Determine the [X, Y] coordinate at the center of the cell enclosing the given text.  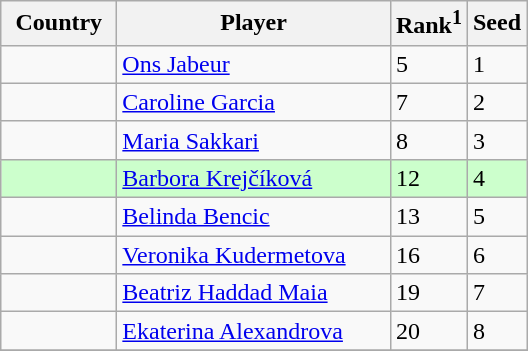
Beatriz Haddad Maia [254, 293]
Barbora Krejčíková [254, 178]
Maria Sakkari [254, 140]
Ons Jabeur [254, 64]
Veronika Kudermetova [254, 255]
Caroline Garcia [254, 102]
Belinda Bencic [254, 217]
3 [496, 140]
Player [254, 24]
Seed [496, 24]
4 [496, 178]
Country [59, 24]
Ekaterina Alexandrova [254, 331]
19 [428, 293]
Rank1 [428, 24]
6 [496, 255]
13 [428, 217]
12 [428, 178]
2 [496, 102]
1 [496, 64]
20 [428, 331]
16 [428, 255]
